Locate the cell with the specified text and output its (X, Y) center coordinate. 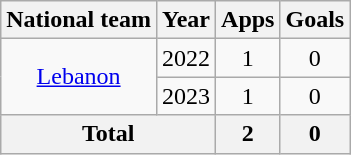
Goals (315, 20)
2022 (186, 58)
Total (108, 134)
Lebanon (79, 77)
National team (79, 20)
2 (248, 134)
2023 (186, 96)
Year (186, 20)
Apps (248, 20)
